Pinpoint the cell where the given text exists, returning its (x, y) midpoint coordinate. 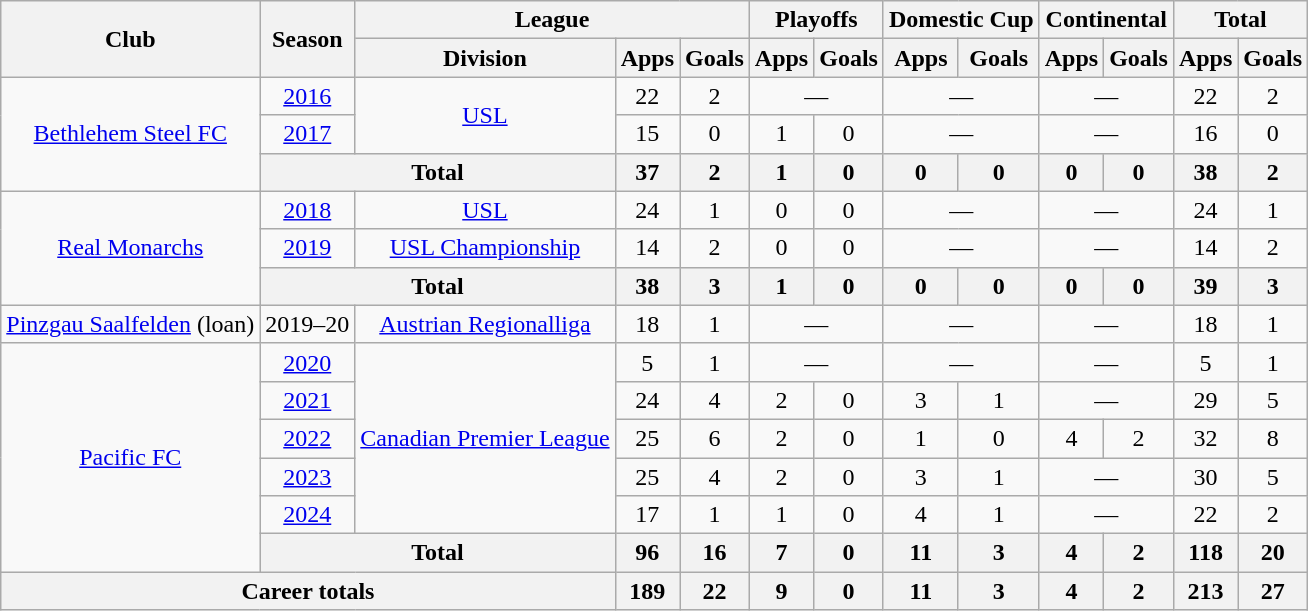
7 (781, 553)
118 (1205, 553)
Pacific FC (130, 457)
8 (1273, 438)
Canadian Premier League (485, 438)
27 (1273, 591)
Austrian Regionalliga (485, 324)
20 (1273, 553)
2019–20 (308, 324)
37 (647, 172)
Real Monarchs (130, 248)
Playoffs (816, 20)
Career totals (308, 591)
Club (130, 39)
96 (647, 553)
Domestic Cup (961, 20)
6 (715, 438)
2020 (308, 362)
2023 (308, 477)
32 (1205, 438)
17 (647, 515)
189 (647, 591)
2018 (308, 210)
2021 (308, 400)
9 (781, 591)
Bethlehem Steel FC (130, 134)
30 (1205, 477)
2019 (308, 248)
Pinzgau Saalfelden (loan) (130, 324)
USL Championship (485, 248)
39 (1205, 286)
2016 (308, 96)
Season (308, 39)
2022 (308, 438)
Division (485, 58)
2017 (308, 134)
2024 (308, 515)
League (552, 20)
Continental (1106, 20)
29 (1205, 400)
213 (1205, 591)
15 (647, 134)
